Provide the [x, y] coordinate of the cell's center where the given text is located.  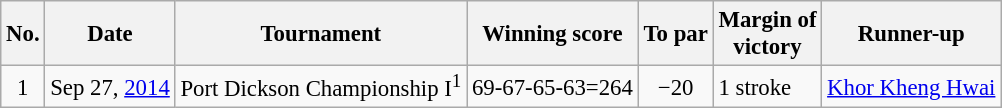
Sep 27, 2014 [110, 87]
69-67-65-63=264 [553, 87]
Port Dickson Championship I1 [321, 87]
Runner-up [912, 34]
To par [676, 34]
1 stroke [768, 87]
−20 [676, 87]
No. [23, 34]
Margin ofvictory [768, 34]
Date [110, 34]
Winning score [553, 34]
1 [23, 87]
Khor Kheng Hwai [912, 87]
Tournament [321, 34]
